Provide the (x, y) coordinate of the cell's center where the given text is located.  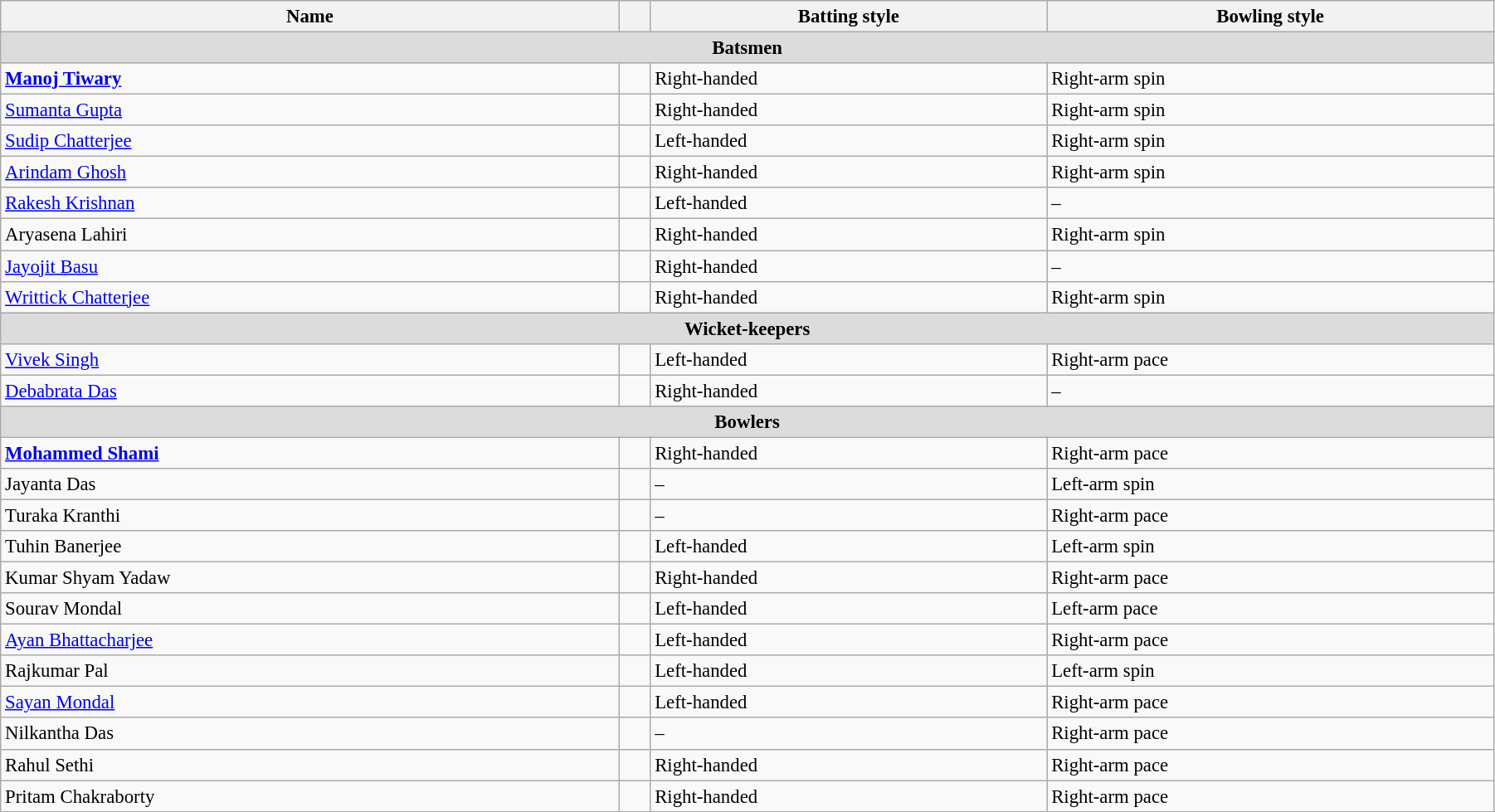
Tuhin Banerjee (310, 547)
Left-arm pace (1271, 609)
Batsmen (747, 48)
Batting style (849, 17)
Wicket-keepers (747, 328)
Turaka Kranthi (310, 515)
Bowling style (1271, 17)
Rahul Sethi (310, 765)
Pritam Chakraborty (310, 796)
Jayanta Das (310, 484)
Nilkantha Das (310, 734)
Kumar Shyam Yadaw (310, 578)
Arindam Ghosh (310, 173)
Vivek Singh (310, 359)
Bowlers (747, 422)
Name (310, 17)
Jayojit Basu (310, 266)
Aryasena Lahiri (310, 235)
Debabrata Das (310, 391)
Sourav Mondal (310, 609)
Writtick Chatterjee (310, 297)
Sayan Mondal (310, 703)
Manoj Tiwary (310, 79)
Rakesh Krishnan (310, 203)
Sumanta Gupta (310, 110)
Mohammed Shami (310, 453)
Rajkumar Pal (310, 671)
Sudip Chatterjee (310, 141)
Ayan Bhattacharjee (310, 640)
